Detect which cell encompasses the target text, then output its (X, Y) center coordinate. 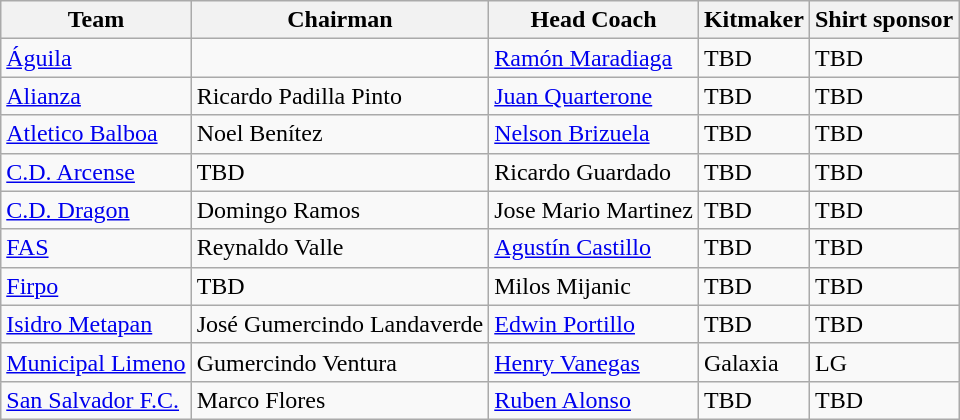
C.D. Dragon (96, 210)
Domingo Ramos (340, 210)
Ricardo Padilla Pinto (340, 96)
Edwin Portillo (594, 324)
Ricardo Guardado (594, 172)
San Salvador F.C. (96, 400)
C.D. Arcense (96, 172)
Kitmaker (754, 20)
Jose Mario Martinez (594, 210)
Ramón Maradiaga (594, 58)
Alianza (96, 96)
Nelson Brizuela (594, 134)
Galaxia (754, 362)
Marco Flores (340, 400)
Isidro Metapan (96, 324)
Milos Mijanic (594, 286)
Henry Vanegas (594, 362)
Ruben Alonso (594, 400)
Gumercindo Ventura (340, 362)
LG (884, 362)
Chairman (340, 20)
Municipal Limeno (96, 362)
Head Coach (594, 20)
Águila (96, 58)
José Gumercindo Landaverde (340, 324)
Team (96, 20)
Noel Benítez (340, 134)
Atletico Balboa (96, 134)
FAS (96, 248)
Shirt sponsor (884, 20)
Agustín Castillo (594, 248)
Reynaldo Valle (340, 248)
Firpo (96, 286)
Juan Quarterone (594, 96)
